Search for the cell housing the specified text and yield its (X, Y) center coordinate. 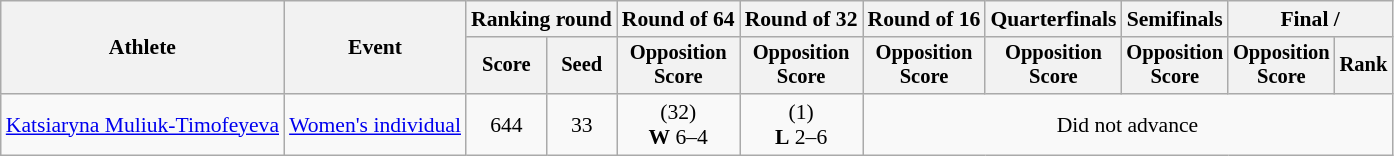
(1)L 2–6 (802, 124)
Round of 64 (678, 19)
Katsiaryna Muliuk-Timofeyeva (142, 124)
Seed (582, 66)
Final / (1310, 19)
Score (506, 66)
Event (375, 48)
644 (506, 124)
Ranking round (542, 19)
Round of 16 (924, 19)
Round of 32 (802, 19)
Women's individual (375, 124)
Athlete (142, 48)
Quarterfinals (1053, 19)
Semifinals (1174, 19)
(32)W 6–4 (678, 124)
Rank (1364, 66)
Did not advance (1128, 124)
33 (582, 124)
